Search for the cell housing the specified text and yield its [x, y] center coordinate. 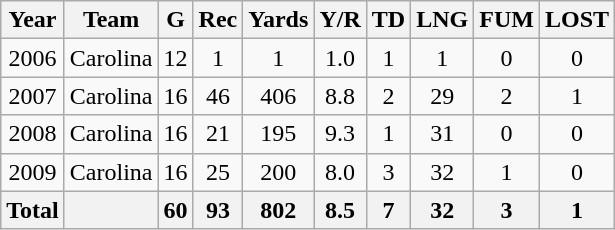
25 [218, 172]
195 [278, 134]
Total [33, 210]
2007 [33, 96]
29 [442, 96]
Yards [278, 20]
LNG [442, 20]
802 [278, 210]
8.8 [340, 96]
93 [218, 210]
60 [176, 210]
31 [442, 134]
G [176, 20]
406 [278, 96]
7 [388, 210]
9.3 [340, 134]
1.0 [340, 58]
2006 [33, 58]
FUM [507, 20]
21 [218, 134]
Rec [218, 20]
TD [388, 20]
2008 [33, 134]
LOST [576, 20]
Y/R [340, 20]
Team [111, 20]
8.0 [340, 172]
12 [176, 58]
Year [33, 20]
46 [218, 96]
2009 [33, 172]
200 [278, 172]
8.5 [340, 210]
